Identify which cell holds the provided text, then report its [X, Y] central coordinate. 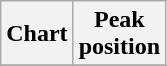
Peakposition [119, 34]
Chart [37, 34]
